From the cell containing the given text, extract its center point as (X, Y) coordinate. 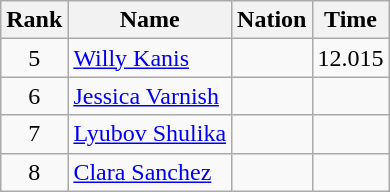
Clara Sanchez (150, 172)
5 (34, 58)
12.015 (350, 58)
Name (150, 20)
6 (34, 96)
Jessica Varnish (150, 96)
8 (34, 172)
Nation (272, 20)
Time (350, 20)
Lyubov Shulika (150, 134)
Rank (34, 20)
7 (34, 134)
Willy Kanis (150, 58)
